Extract the [x, y] coordinate from the center of the cell holding the provided text.  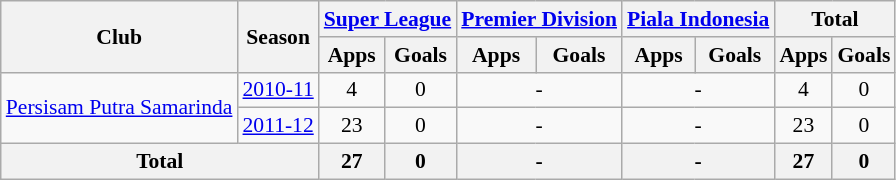
2010-11 [278, 90]
Season [278, 36]
Premier Division [539, 19]
2011-12 [278, 126]
Super League [388, 19]
Piala Indonesia [698, 19]
Club [120, 36]
Persisam Putra Samarinda [120, 108]
